Return [X, Y] of the center of cell containing provided text 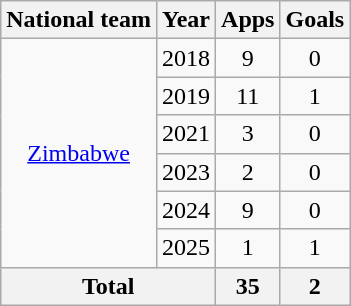
2025 [186, 248]
Goals [315, 20]
2021 [186, 134]
3 [248, 134]
2024 [186, 210]
2018 [186, 58]
11 [248, 96]
Apps [248, 20]
Year [186, 20]
35 [248, 286]
2019 [186, 96]
National team [79, 20]
2023 [186, 172]
Zimbabwe [79, 153]
Total [108, 286]
